Pinpoint the cell where the given text exists, returning its [X, Y] midpoint coordinate. 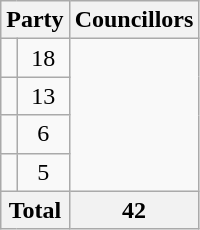
Councillors [134, 20]
5 [43, 172]
Total [35, 210]
18 [43, 58]
13 [43, 96]
42 [134, 210]
6 [43, 134]
Party [35, 20]
